Search for the cell housing the specified text and yield its (X, Y) center coordinate. 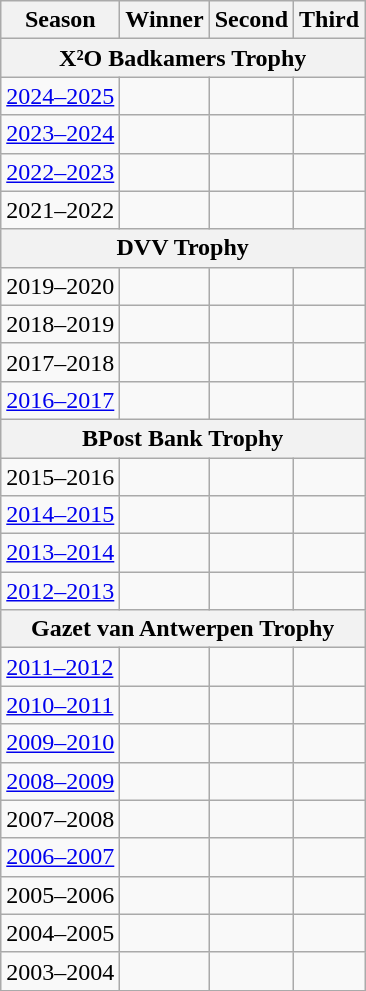
2021–2022 (60, 210)
Winner (164, 20)
2006–2007 (60, 857)
2012–2013 (60, 591)
2019–2020 (60, 286)
2018–2019 (60, 324)
DVV Trophy (183, 248)
Third (330, 20)
2016–2017 (60, 400)
2011–2012 (60, 667)
Season (60, 20)
X²O Badkamers Trophy (183, 58)
2004–2005 (60, 933)
BPost Bank Trophy (183, 438)
2015–2016 (60, 477)
2022–2023 (60, 172)
2008–2009 (60, 781)
2023–2024 (60, 134)
2017–2018 (60, 362)
2024–2025 (60, 96)
2010–2011 (60, 705)
2005–2006 (60, 895)
2013–2014 (60, 553)
2003–2004 (60, 971)
2009–2010 (60, 743)
2014–2015 (60, 515)
2007–2008 (60, 819)
Gazet van Antwerpen Trophy (183, 629)
Second (251, 20)
